Provide the (x, y) coordinate of the cell's center where the given text is located.  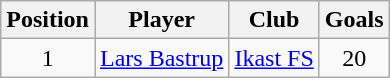
1 (48, 58)
Club (274, 20)
Player (161, 20)
Position (48, 20)
Goals (354, 20)
Ikast FS (274, 58)
20 (354, 58)
Lars Bastrup (161, 58)
